Search for the cell housing the specified text and yield its [X, Y] center coordinate. 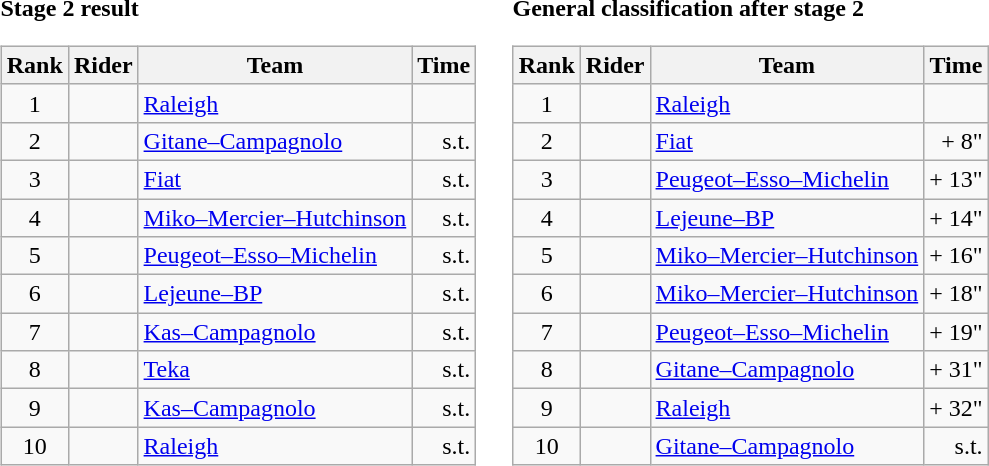
+ 18" [956, 294]
+ 14" [956, 217]
Teka [275, 370]
+ 13" [956, 179]
+ 31" [956, 370]
+ 32" [956, 408]
+ 8" [956, 141]
+ 16" [956, 256]
+ 19" [956, 332]
